Identify which cell holds the provided text, then report its [x, y] central coordinate. 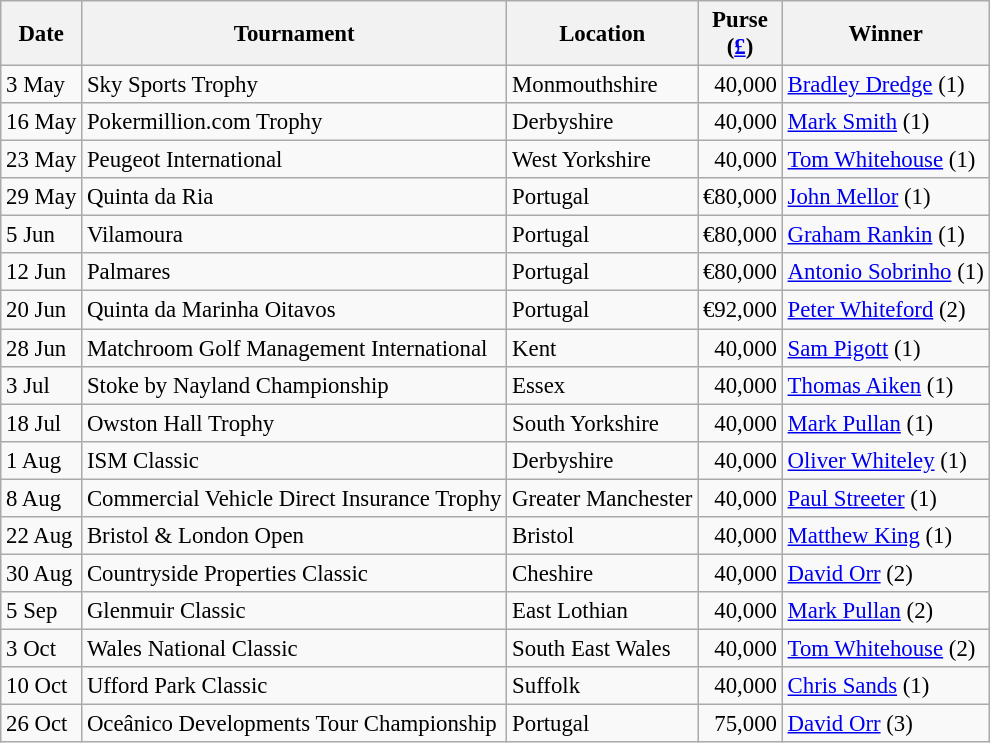
Tournament [294, 34]
Tom Whitehouse (1) [886, 160]
John Mellor (1) [886, 197]
Quinta da Marinha Oitavos [294, 310]
Bristol [602, 536]
Date [42, 34]
Thomas Aiken (1) [886, 385]
75,000 [740, 724]
Tom Whitehouse (2) [886, 648]
Owston Hall Trophy [294, 423]
30 Aug [42, 573]
Mark Pullan (1) [886, 423]
3 Jul [42, 385]
Vilamoura [294, 235]
Sky Sports Trophy [294, 85]
Purse(£) [740, 34]
Chris Sands (1) [886, 686]
South Yorkshire [602, 423]
20 Jun [42, 310]
Commercial Vehicle Direct Insurance Trophy [294, 498]
Ufford Park Classic [294, 686]
29 May [42, 197]
22 Aug [42, 536]
David Orr (3) [886, 724]
Winner [886, 34]
Oliver Whiteley (1) [886, 460]
Peugeot International [294, 160]
Palmares [294, 273]
23 May [42, 160]
Suffolk [602, 686]
Matchroom Golf Management International [294, 348]
5 Jun [42, 235]
3 May [42, 85]
Essex [602, 385]
Antonio Sobrinho (1) [886, 273]
16 May [42, 122]
Bradley Dredge (1) [886, 85]
David Orr (2) [886, 573]
Wales National Classic [294, 648]
Bristol & London Open [294, 536]
Glenmuir Classic [294, 611]
Pokermillion.com Trophy [294, 122]
Kent [602, 348]
26 Oct [42, 724]
Peter Whiteford (2) [886, 310]
Greater Manchester [602, 498]
Mark Smith (1) [886, 122]
ISM Classic [294, 460]
Graham Rankin (1) [886, 235]
1 Aug [42, 460]
Location [602, 34]
12 Jun [42, 273]
€92,000 [740, 310]
Cheshire [602, 573]
East Lothian [602, 611]
South East Wales [602, 648]
West Yorkshire [602, 160]
10 Oct [42, 686]
Oceânico Developments Tour Championship [294, 724]
Countryside Properties Classic [294, 573]
Sam Pigott (1) [886, 348]
Matthew King (1) [886, 536]
Mark Pullan (2) [886, 611]
8 Aug [42, 498]
Monmouthshire [602, 85]
28 Jun [42, 348]
3 Oct [42, 648]
Paul Streeter (1) [886, 498]
18 Jul [42, 423]
Stoke by Nayland Championship [294, 385]
Quinta da Ria [294, 197]
5 Sep [42, 611]
